Determine the (X, Y) coordinate at the center of the cell enclosing the given text.  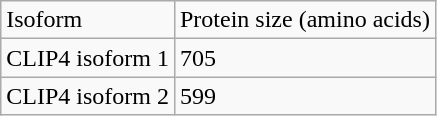
599 (304, 96)
705 (304, 58)
Protein size (amino acids) (304, 20)
CLIP4 isoform 2 (88, 96)
Isoform (88, 20)
CLIP4 isoform 1 (88, 58)
